Find where the given text appears and provide that cell's center as (x, y) coordinate. 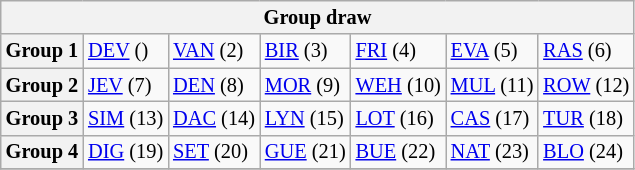
TUR (18) (586, 118)
Group 2 (42, 85)
Group 1 (42, 51)
BIR (3) (306, 51)
EVA (5) (492, 51)
DEN (8) (214, 85)
MUL (11) (492, 85)
BLO (24) (586, 152)
SET (20) (214, 152)
RAS (6) (586, 51)
ROW (12) (586, 85)
SIM (13) (126, 118)
Group 3 (42, 118)
CAS (17) (492, 118)
DEV () (126, 51)
LYN (15) (306, 118)
WEH (10) (398, 85)
DAC (14) (214, 118)
DIG (19) (126, 152)
JEV (7) (126, 85)
LOT (16) (398, 118)
FRI (4) (398, 51)
BUE (22) (398, 152)
GUE (21) (306, 152)
MOR (9) (306, 85)
VAN (2) (214, 51)
Group draw (318, 17)
NAT (23) (492, 152)
Group 4 (42, 152)
